Identify which cell holds the provided text, then report its (X, Y) central coordinate. 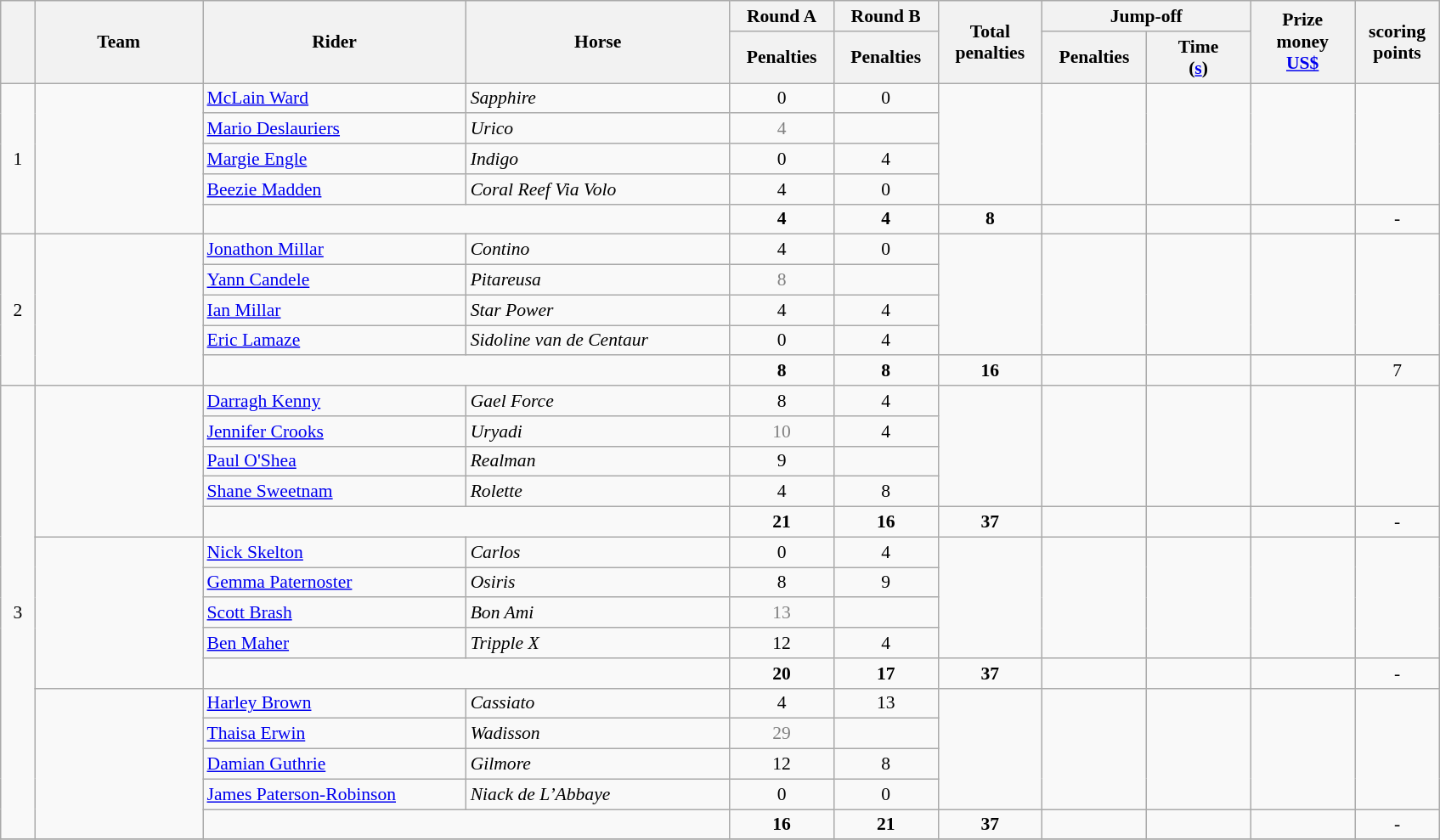
Harley Brown (334, 703)
Ben Maher (334, 643)
Jump-off (1147, 16)
Beezie Madden (334, 189)
Horse (598, 42)
Niack de L’Abbaye (598, 794)
McLain Ward (334, 99)
Team (119, 42)
Total penalties (991, 42)
Round A (782, 16)
Thaisa Erwin (334, 734)
29 (782, 734)
Mario Deslauriers (334, 129)
Indigo (598, 159)
Pitareusa (598, 280)
Paul O'Shea (334, 461)
Urico (598, 129)
Round B (885, 16)
Jennifer Crooks (334, 431)
Jonathon Millar (334, 250)
Sapphire (598, 99)
Realman (598, 461)
Nick Skelton (334, 552)
Coral Reef Via Volo (598, 189)
Gael Force (598, 401)
James Paterson-Robinson (334, 794)
Time(s) (1198, 58)
7 (1397, 371)
Star Power (598, 310)
Darragh Kenny (334, 401)
Gilmore (598, 764)
Bon Ami (598, 613)
1 (18, 159)
2 (18, 310)
Rider (334, 42)
scoringpoints (1397, 42)
Tripple X (598, 643)
Gemma Paternoster (334, 583)
Yann Candele (334, 280)
Prize moneyUS$ (1303, 42)
Damian Guthrie (334, 764)
Wadisson (598, 734)
Eric Lamaze (334, 341)
20 (782, 674)
Ian Millar (334, 310)
Margie Engle (334, 159)
3 (18, 612)
Cassiato (598, 703)
10 (782, 431)
Osiris (598, 583)
Uryadi (598, 431)
Contino (598, 250)
Shane Sweetnam (334, 492)
Rolette (598, 492)
17 (885, 674)
Scott Brash (334, 613)
Sidoline van de Centaur (598, 341)
Carlos (598, 552)
